Return the [x, y] coordinate for the center point of the cell that contains the specified text.  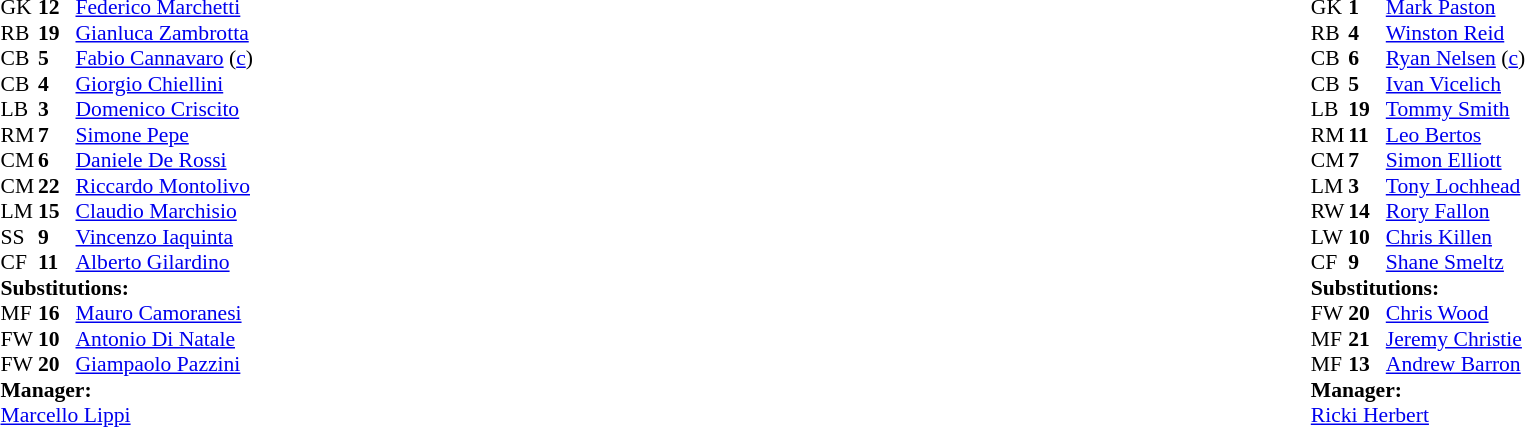
Jeremy Christie [1456, 339]
Simone Pepe [164, 135]
Antonio Di Natale [164, 339]
22 [57, 186]
16 [57, 313]
Giampaolo Pazzini [164, 365]
14 [1367, 211]
15 [57, 211]
13 [1367, 365]
Gianluca Zambrotta [164, 33]
Daniele De Rossi [164, 161]
Riccardo Montolivo [164, 186]
Mauro Camoranesi [164, 313]
Chris Wood [1456, 313]
Alberto Gilardino [164, 263]
Simon Elliott [1456, 161]
Winston Reid [1456, 33]
Chris Killen [1456, 237]
Giorgio Chiellini [164, 84]
Ryan Nelsen (c) [1456, 59]
Shane Smeltz [1456, 263]
Vincenzo Iaquinta [164, 237]
Fabio Cannavaro (c) [164, 59]
21 [1367, 339]
Domenico Criscito [164, 109]
LW [1330, 237]
Andrew Barron [1456, 365]
Ivan Vicelich [1456, 84]
Leo Bertos [1456, 135]
SS [19, 237]
Tommy Smith [1456, 109]
Tony Lochhead [1456, 186]
Claudio Marchisio [164, 211]
Rory Fallon [1456, 211]
RW [1330, 211]
